From the cell containing the given text, extract its center point as [x, y] coordinate. 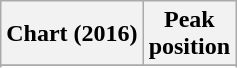
Peak position [189, 34]
Chart (2016) [72, 34]
